Return the (X, Y) coordinate for the center point of the cell that contains the specified text.  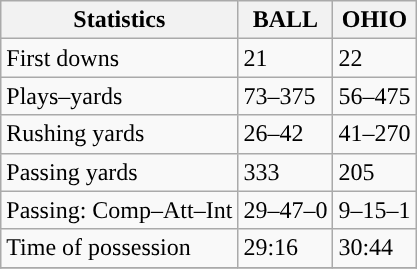
41–270 (374, 134)
First downs (120, 58)
73–375 (286, 96)
26–42 (286, 134)
Rushing yards (120, 134)
BALL (286, 20)
Time of possession (120, 248)
29:16 (286, 248)
Statistics (120, 20)
9–15–1 (374, 210)
OHIO (374, 20)
56–475 (374, 96)
30:44 (374, 248)
29–47–0 (286, 210)
205 (374, 172)
333 (286, 172)
Passing yards (120, 172)
22 (374, 58)
21 (286, 58)
Passing: Comp–Att–Int (120, 210)
Plays–yards (120, 96)
